From the cell containing the given text, extract its center point as [x, y] coordinate. 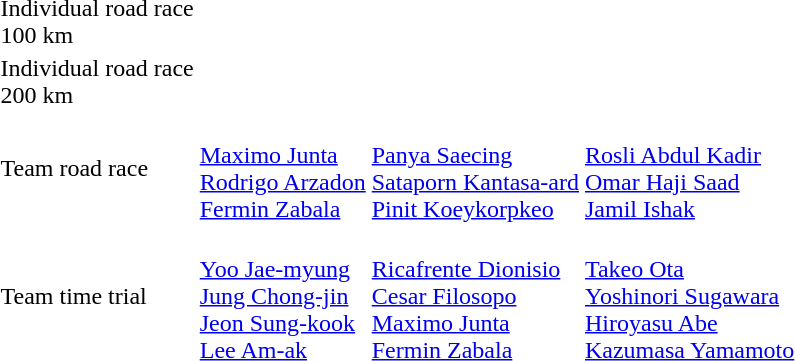
Rosli Abdul KadirOmar Haji SaadJamil Ishak [689, 168]
Panya SaecingSataporn Kantasa-ardPinit Koeykorpkeo [475, 168]
Maximo JuntaRodrigo ArzadonFermin Zabala [282, 168]
